Determine the [x, y] coordinate at the center of the cell enclosing the given text.  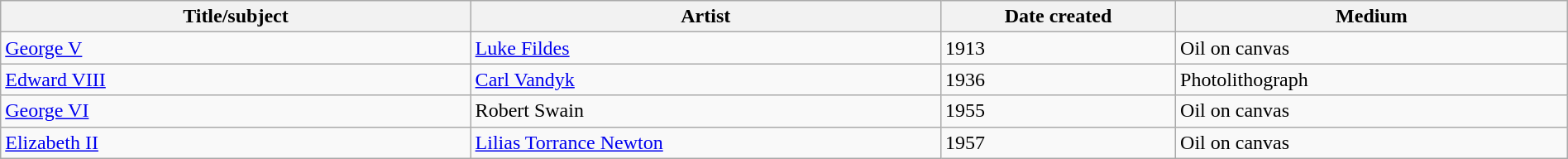
1936 [1058, 79]
Robert Swain [705, 111]
George VI [236, 111]
1957 [1058, 142]
1913 [1058, 48]
Medium [1372, 17]
George V [236, 48]
Elizabeth II [236, 142]
Edward VIII [236, 79]
Carl Vandyk [705, 79]
Artist [705, 17]
Photolithograph [1372, 79]
Luke Fildes [705, 48]
Lilias Torrance Newton [705, 142]
Date created [1058, 17]
1955 [1058, 111]
Title/subject [236, 17]
